Capture the cell that displays the provided text and extract its [X, Y] central coordinate. 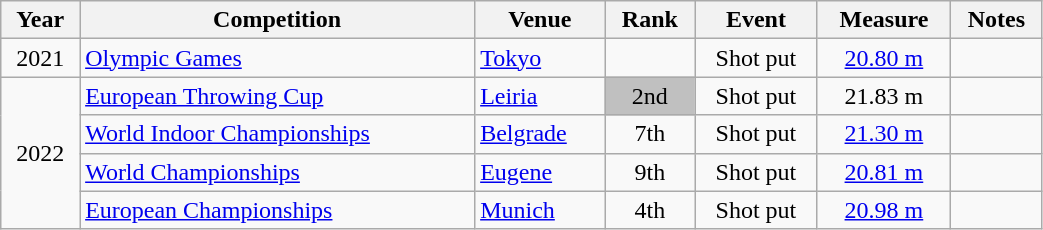
Venue [540, 20]
7th [650, 134]
European Throwing Cup [278, 96]
21.30 m [884, 134]
Olympic Games [278, 58]
20.98 m [884, 210]
21.83 m [884, 96]
4th [650, 210]
9th [650, 172]
Leiria [540, 96]
Competition [278, 20]
European Championships [278, 210]
2022 [40, 153]
Tokyo [540, 58]
20.80 m [884, 58]
Year [40, 20]
2nd [650, 96]
Rank [650, 20]
Event [756, 20]
20.81 m [884, 172]
Belgrade [540, 134]
Eugene [540, 172]
Munich [540, 210]
Notes [996, 20]
World Indoor Championships [278, 134]
World Championships [278, 172]
Measure [884, 20]
2021 [40, 58]
